Detect which cell encompasses the target text, then output its (x, y) center coordinate. 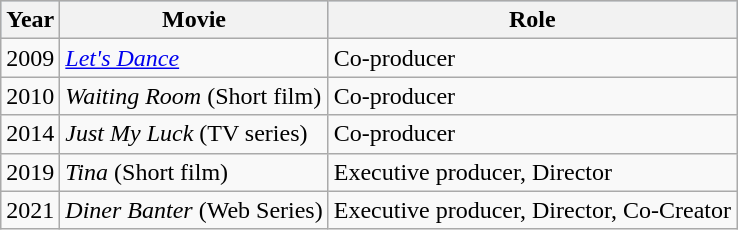
Executive producer, Director, Co-Creator (532, 210)
2021 (30, 210)
2009 (30, 58)
Year (30, 20)
Role (532, 20)
Waiting Room (Short film) (194, 96)
Executive producer, Director (532, 172)
Just My Luck (TV series) (194, 134)
2010 (30, 96)
Let's Dance (194, 58)
Diner Banter (Web Series) (194, 210)
Movie (194, 20)
2019 (30, 172)
2014 (30, 134)
Tina (Short film) (194, 172)
